Extract the (x, y) coordinate from the center of the cell holding the provided text.  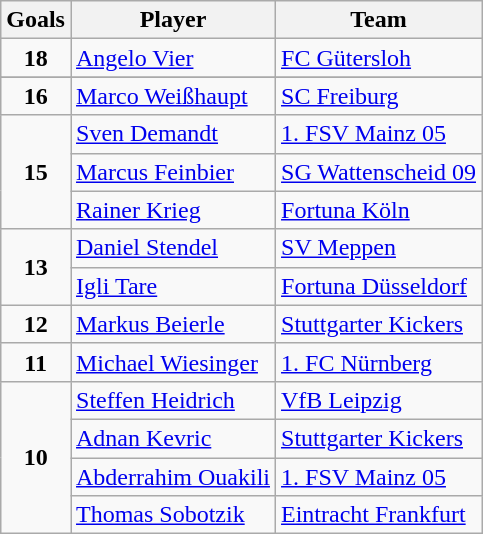
Rainer Krieg (172, 210)
Marco Weißhaupt (172, 96)
15 (36, 172)
11 (36, 362)
Eintracht Frankfurt (379, 515)
Sven Demandt (172, 134)
12 (36, 324)
1. FC Nürnberg (379, 362)
Thomas Sobotzik (172, 515)
Adnan Kevric (172, 438)
VfB Leipzig (379, 400)
Angelo Vier (172, 58)
13 (36, 267)
Steffen Heidrich (172, 400)
Fortuna Düsseldorf (379, 286)
Goals (36, 20)
16 (36, 96)
Markus Beierle (172, 324)
SC Freiburg (379, 96)
10 (36, 457)
Player (172, 20)
Michael Wiesinger (172, 362)
Abderrahim Ouakili (172, 477)
Fortuna Köln (379, 210)
Marcus Feinbier (172, 172)
SV Meppen (379, 248)
18 (36, 58)
Team (379, 20)
FC Gütersloh (379, 58)
Daniel Stendel (172, 248)
Igli Tare (172, 286)
SG Wattenscheid 09 (379, 172)
